Return the (x, y) coordinate for the center point of the cell that contains the specified text.  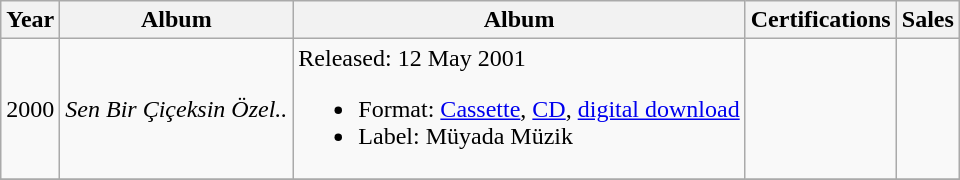
Released: 12 May 2001Format: Cassette, CD, digital downloadLabel: Müyada Müzik (519, 109)
Sen Bir Çiçeksin Özel.. (176, 109)
Certifications (820, 20)
Sales (928, 20)
2000 (30, 109)
Year (30, 20)
